Output the [X, Y] coordinate of the center of the cell containing the given text.  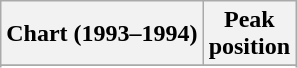
Chart (1993–1994) [102, 34]
Peakposition [249, 34]
